Scan for the cell matching the given text and deliver its [X, Y] coordinate at center. 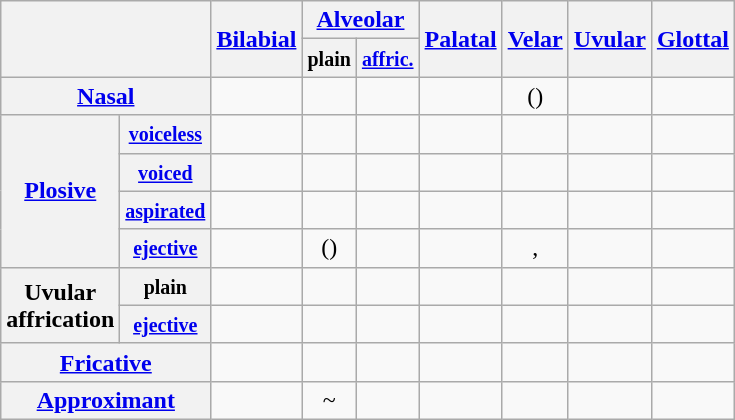
Velar [535, 39]
voiced [166, 172]
Uvularaffrication [60, 305]
Glottal [692, 39]
Bilabial [256, 39]
Palatal [460, 39]
Nasal [106, 96]
Alveolar [360, 20]
, [535, 248]
Uvular [610, 39]
aspirated [166, 210]
Fricative [106, 362]
affric. [388, 58]
~ [329, 400]
voiceless [166, 134]
Approximant [106, 400]
Plosive [60, 191]
